Search for the cell housing the specified text and yield its [X, Y] center coordinate. 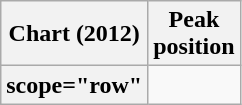
Chart (2012) [74, 34]
Peakposition [194, 34]
scope="row" [74, 85]
